Extract the [X, Y] coordinate from the center of the cell holding the provided text.  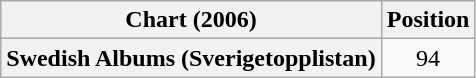
Position [428, 20]
Chart (2006) [191, 20]
Swedish Albums (Sverigetopplistan) [191, 58]
94 [428, 58]
